Scan for the cell matching the given text and deliver its (x, y) coordinate at center. 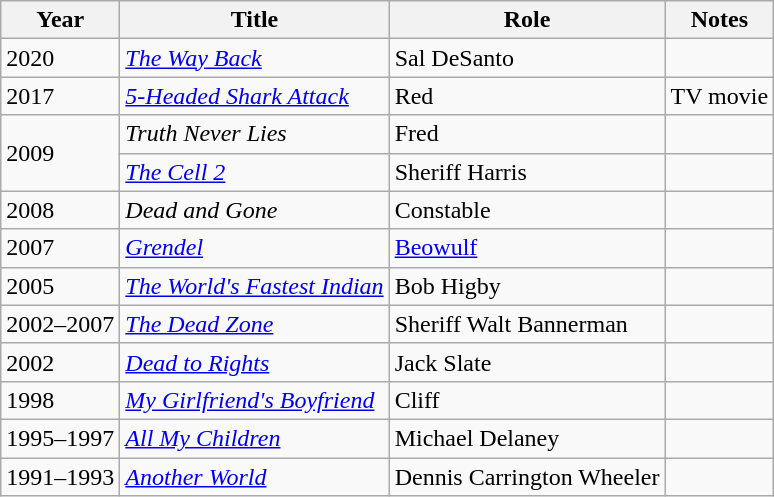
Red (527, 96)
Dead to Rights (254, 362)
The Dead Zone (254, 324)
Grendel (254, 248)
2005 (60, 286)
2007 (60, 248)
2009 (60, 153)
Dennis Carrington Wheeler (527, 477)
Bob Higby (527, 286)
TV movie (720, 96)
Jack Slate (527, 362)
Sheriff Harris (527, 172)
5-Headed Shark Attack (254, 96)
2020 (60, 58)
Notes (720, 20)
Sheriff Walt Bannerman (527, 324)
The Way Back (254, 58)
2002 (60, 362)
2002–2007 (60, 324)
Role (527, 20)
Sal DeSanto (527, 58)
All My Children (254, 438)
1995–1997 (60, 438)
1998 (60, 400)
Beowulf (527, 248)
Fred (527, 134)
Michael Delaney (527, 438)
My Girlfriend's Boyfriend (254, 400)
1991–1993 (60, 477)
Constable (527, 210)
2017 (60, 96)
Another World (254, 477)
Title (254, 20)
The World's Fastest Indian (254, 286)
Year (60, 20)
Truth Never Lies (254, 134)
The Cell 2 (254, 172)
2008 (60, 210)
Cliff (527, 400)
Dead and Gone (254, 210)
